Return (X, Y) of the center of cell containing provided text 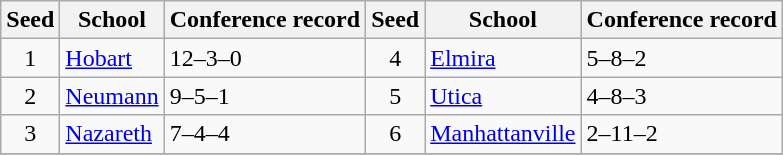
9–5–1 (264, 96)
5 (396, 96)
Utica (503, 96)
12–3–0 (264, 58)
1 (30, 58)
Neumann (112, 96)
2 (30, 96)
Manhattanville (503, 134)
5–8–2 (682, 58)
3 (30, 134)
Elmira (503, 58)
4 (396, 58)
2–11–2 (682, 134)
7–4–4 (264, 134)
Nazareth (112, 134)
Hobart (112, 58)
4–8–3 (682, 96)
6 (396, 134)
